Return the (X, Y) coordinate for the center point of the cell that contains the specified text.  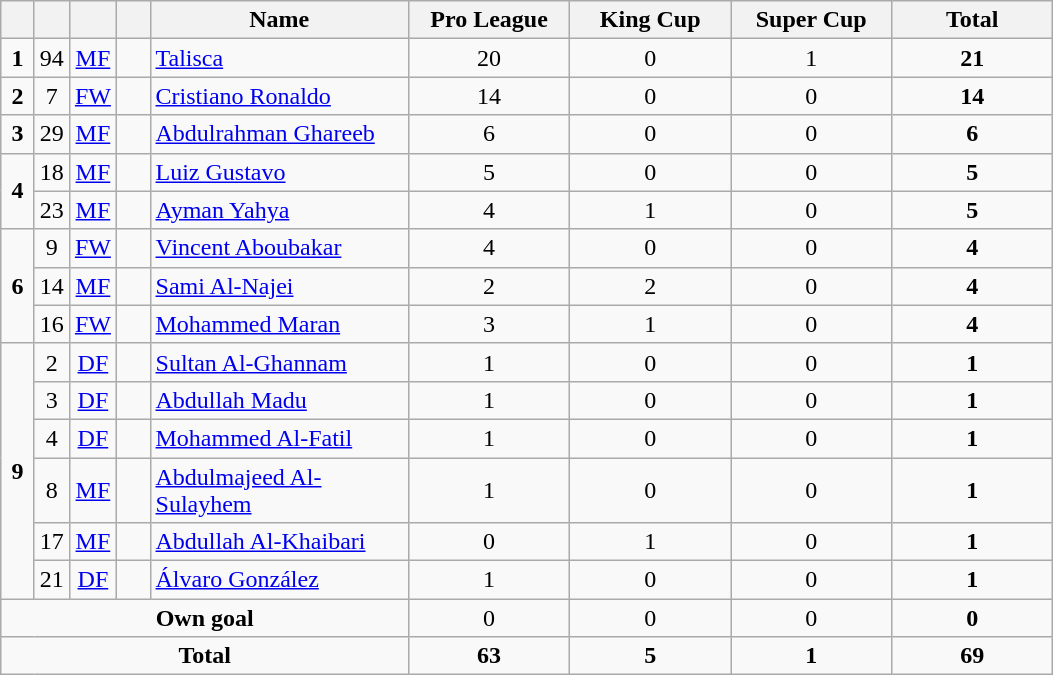
Own goal (205, 618)
Super Cup (812, 20)
Sami Al-Najei (280, 286)
Abdulmajeed Al-Sulayhem (280, 490)
23 (52, 210)
Ayman Yahya (280, 210)
Talisca (280, 58)
Abdullah Al-Khaibari (280, 542)
Abdullah Madu (280, 400)
Sultan Al-Ghannam (280, 362)
King Cup (650, 20)
Abdulrahman Ghareeb (280, 134)
8 (52, 490)
94 (52, 58)
20 (490, 58)
7 (52, 96)
17 (52, 542)
29 (52, 134)
Mohammed Al-Fatil (280, 438)
63 (490, 656)
Álvaro González (280, 580)
18 (52, 172)
Mohammed Maran (280, 324)
Cristiano Ronaldo (280, 96)
Pro League (490, 20)
Vincent Aboubakar (280, 248)
16 (52, 324)
Luiz Gustavo (280, 172)
Name (280, 20)
69 (972, 656)
